Extract the [X, Y] coordinate from the center of the cell holding the provided text.  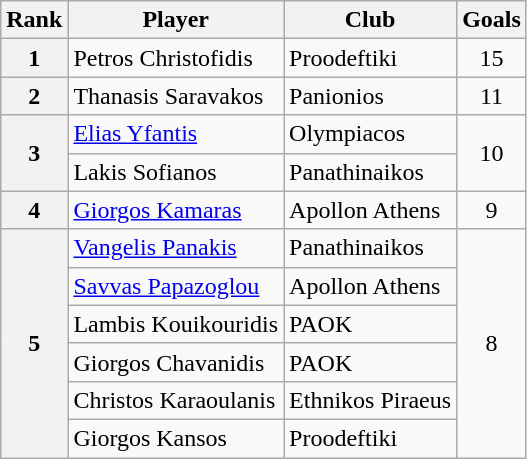
Giorgos Chavanidis [176, 362]
Giorgos Kamaras [176, 210]
Christos Karaoulanis [176, 400]
Panionios [370, 96]
Olympiacos [370, 134]
Club [370, 20]
Giorgos Kansos [176, 438]
Vangelis Panakis [176, 248]
1 [34, 58]
Petros Christofidis [176, 58]
3 [34, 153]
10 [492, 153]
15 [492, 58]
Goals [492, 20]
Player [176, 20]
Lambis Kouikouridis [176, 324]
5 [34, 343]
8 [492, 343]
11 [492, 96]
Elias Yfantis [176, 134]
Rank [34, 20]
9 [492, 210]
Savvas Papazoglou [176, 286]
Ethnikos Piraeus [370, 400]
2 [34, 96]
Lakis Sofianos [176, 172]
Thanasis Saravakos [176, 96]
4 [34, 210]
